Pinpoint the cell where the given text exists, returning its [X, Y] midpoint coordinate. 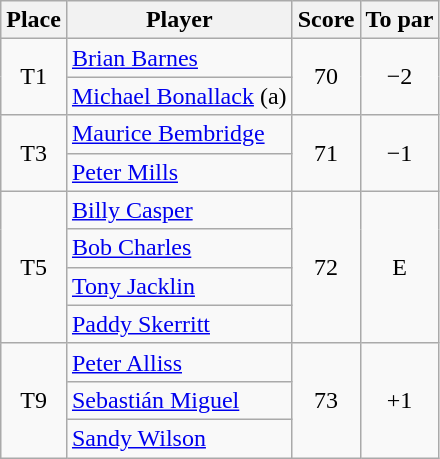
Place [34, 20]
T1 [34, 77]
−2 [400, 77]
Michael Bonallack (a) [179, 96]
Peter Mills [179, 172]
Brian Barnes [179, 58]
Tony Jacklin [179, 286]
Player [179, 20]
70 [326, 77]
+1 [400, 400]
Bob Charles [179, 248]
Billy Casper [179, 210]
E [400, 267]
Score [326, 20]
−1 [400, 153]
T9 [34, 400]
T3 [34, 153]
Sebastián Miguel [179, 400]
T5 [34, 267]
Sandy Wilson [179, 438]
Peter Alliss [179, 362]
72 [326, 267]
71 [326, 153]
73 [326, 400]
Maurice Bembridge [179, 134]
Paddy Skerritt [179, 324]
To par [400, 20]
